Determine the [X, Y] coordinate at the center of the cell enclosing the given text.  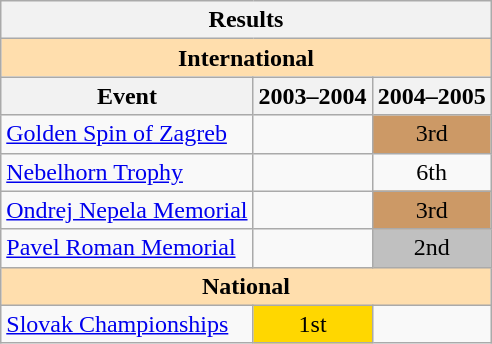
2nd [432, 248]
Pavel Roman Memorial [127, 248]
Event [127, 96]
1st [312, 324]
National [246, 286]
2003–2004 [312, 96]
Slovak Championships [127, 324]
International [246, 58]
Results [246, 20]
Nebelhorn Trophy [127, 172]
2004–2005 [432, 96]
Golden Spin of Zagreb [127, 134]
Ondrej Nepela Memorial [127, 210]
6th [432, 172]
